Locate the cell with the specified text and output its [x, y] center coordinate. 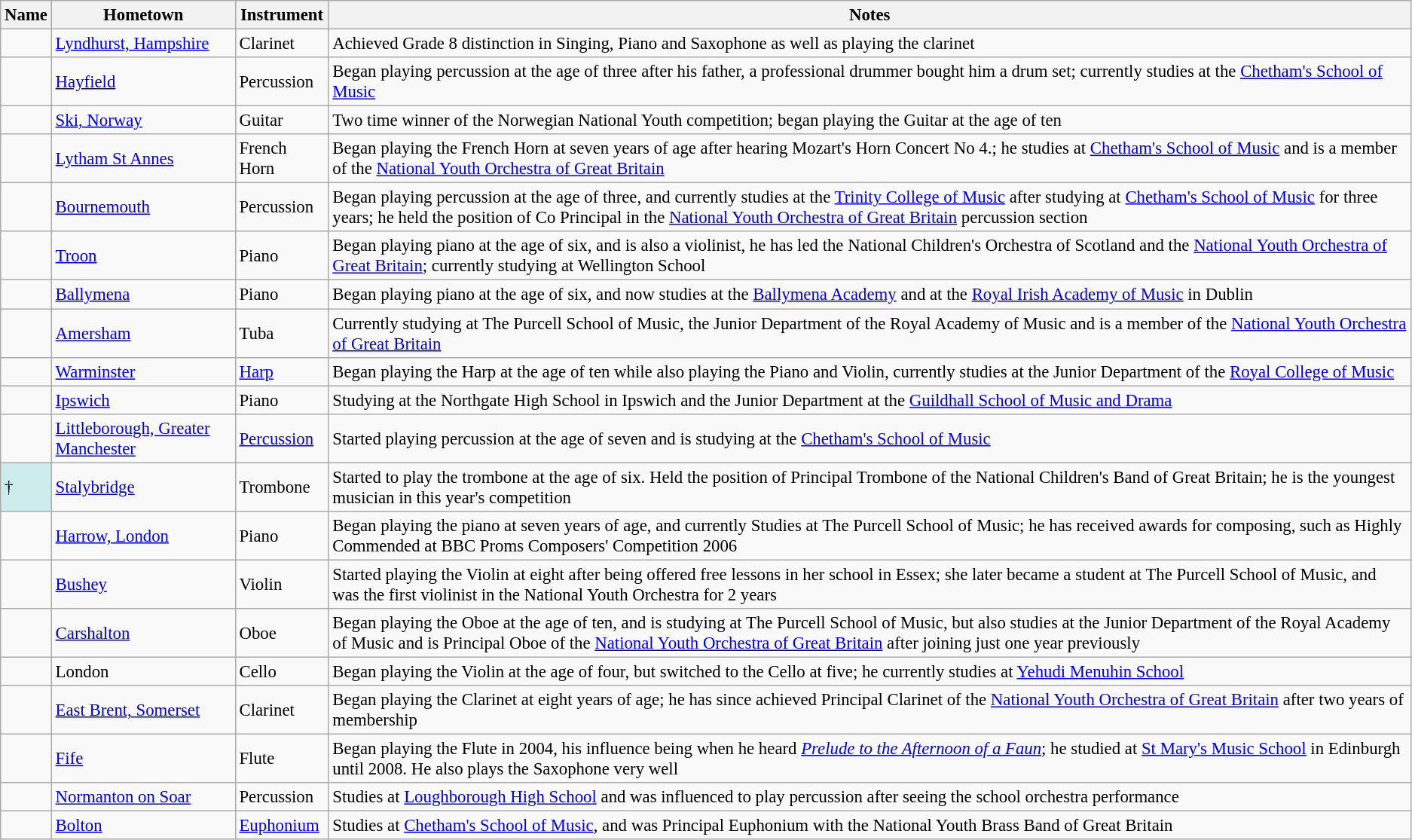
London [143, 671]
Name [26, 15]
French Horn [282, 158]
Achieved Grade 8 distinction in Singing, Piano and Saxophone as well as playing the clarinet [870, 44]
Normanton on Soar [143, 797]
Euphonium [282, 826]
Began playing the Violin at the age of four, but switched to the Cello at five; he currently studies at Yehudi Menuhin School [870, 671]
Fife [143, 759]
Cello [282, 671]
Two time winner of the Norwegian National Youth competition; began playing the Guitar at the age of ten [870, 121]
Troon [143, 256]
Lyndhurst, Hampshire [143, 44]
Ski, Norway [143, 121]
Ballymena [143, 295]
Warminster [143, 371]
Studying at the Northgate High School in Ipswich and the Junior Department at the Guildhall School of Music and Drama [870, 400]
Violin [282, 585]
† [26, 487]
Harrow, London [143, 536]
Harp [282, 371]
Hayfield [143, 81]
East Brent, Somerset [143, 710]
Started playing percussion at the age of seven and is studying at the Chetham's School of Music [870, 438]
Studies at Chetham's School of Music, and was Principal Euphonium with the National Youth Brass Band of Great Britain [870, 826]
Bolton [143, 826]
Trombone [282, 487]
Littleborough, Greater Manchester [143, 438]
Instrument [282, 15]
Bournemouth [143, 208]
Bushey [143, 585]
Guitar [282, 121]
Studies at Loughborough High School and was influenced to play percussion after seeing the school orchestra performance [870, 797]
Amersham [143, 333]
Lytham St Annes [143, 158]
Began playing piano at the age of six, and now studies at the Ballymena Academy and at the Royal Irish Academy of Music in Dublin [870, 295]
Stalybridge [143, 487]
Oboe [282, 633]
Ipswich [143, 400]
Carshalton [143, 633]
Notes [870, 15]
Tuba [282, 333]
Hometown [143, 15]
Flute [282, 759]
